Return the (x, y) coordinate for the center point of the cell that contains the specified text.  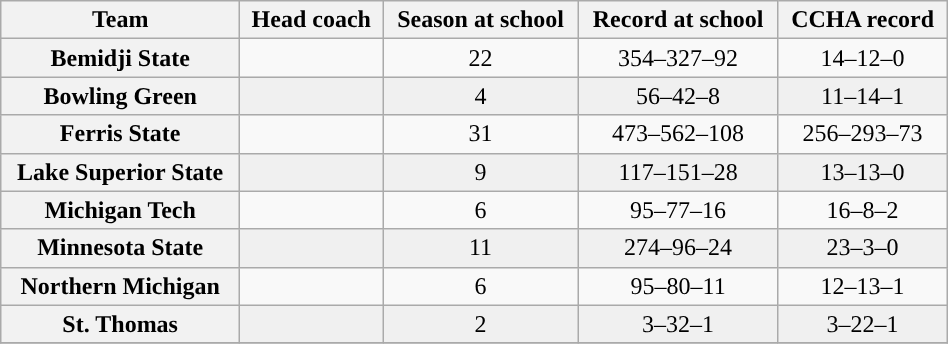
Minnesota State (120, 248)
Lake Superior State (120, 172)
Ferris State (120, 134)
13–13–0 (862, 172)
31 (480, 134)
3–32–1 (678, 324)
22 (480, 58)
4 (480, 96)
16–8–2 (862, 210)
12–13–1 (862, 286)
St. Thomas (120, 324)
14–12–0 (862, 58)
3–22–1 (862, 324)
354–327–92 (678, 58)
95–77–16 (678, 210)
9 (480, 172)
CCHA record (862, 20)
473–562–108 (678, 134)
256–293–73 (862, 134)
Michigan Tech (120, 210)
11–14–1 (862, 96)
Bowling Green (120, 96)
2 (480, 324)
Head coach (312, 20)
Record at school (678, 20)
56–42–8 (678, 96)
95–80–11 (678, 286)
Northern Michigan (120, 286)
Season at school (480, 20)
274–96–24 (678, 248)
23–3–0 (862, 248)
Bemidji State (120, 58)
117–151–28 (678, 172)
Team (120, 20)
11 (480, 248)
